Output the (X, Y) coordinate of the center of the cell containing the given text.  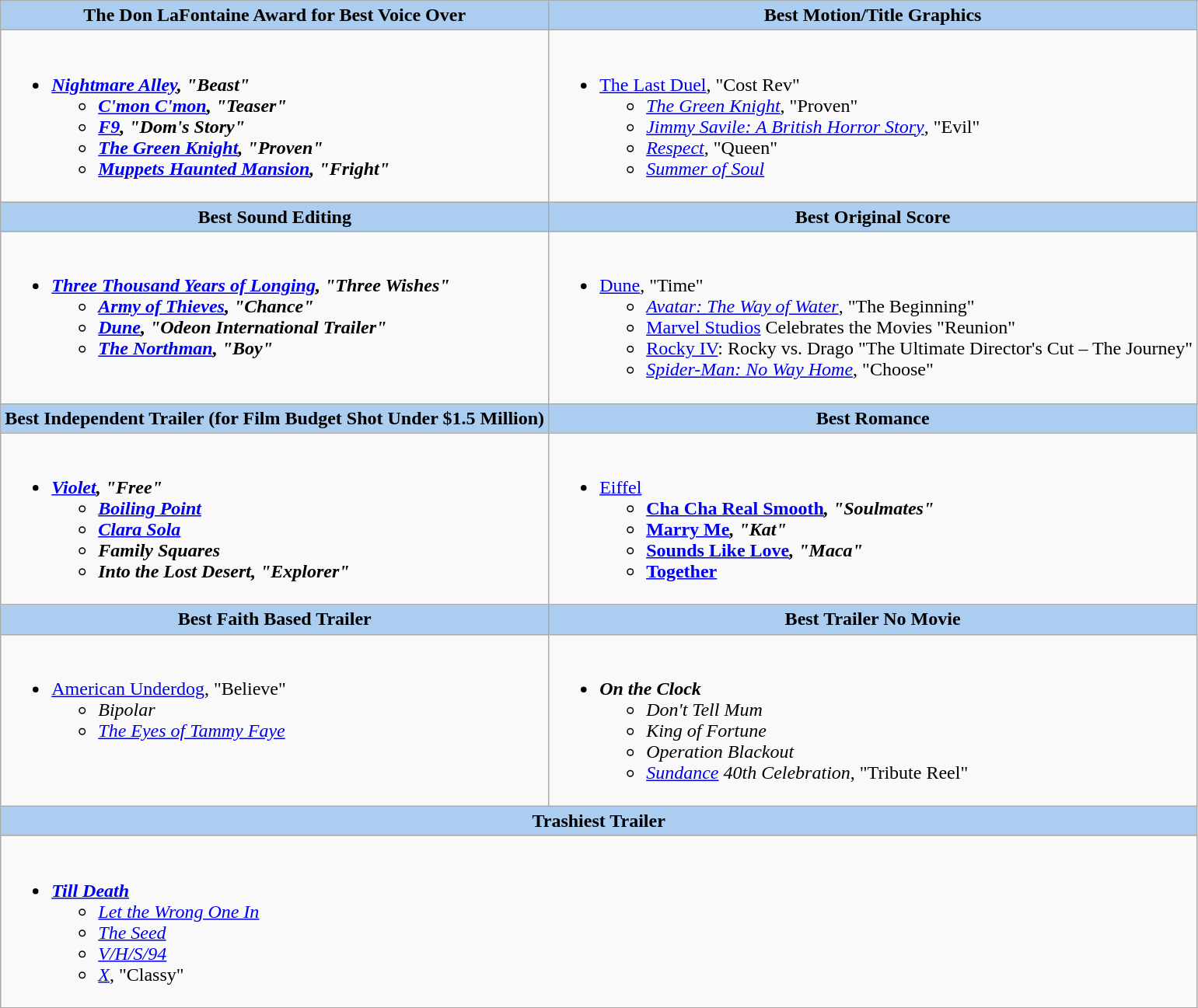
Nightmare Alley, "Beast"C'mon C'mon, "Teaser"F9, "Dom's Story"The Green Knight, "Proven"Muppets Haunted Mansion, "Fright" (275, 117)
Best Romance (873, 418)
Till DeathLet the Wrong One InThe SeedV/H/S/94X, "Classy" (599, 922)
Best Sound Editing (275, 217)
The Don LaFontaine Award for Best Voice Over (275, 16)
Best Faith Based Trailer (275, 619)
Violet, "Free"Boiling PointClara SolaFamily SquaresInto the Lost Desert, "Explorer" (275, 519)
Three Thousand Years of Longing, "Three Wishes"Army of Thieves, "Chance"Dune, "Odeon International Trailer"The Northman, "Boy" (275, 317)
Trashiest Trailer (599, 821)
Best Motion/Title Graphics (873, 16)
Best Trailer No Movie (873, 619)
On the ClockDon't Tell MumKing of FortuneOperation BlackoutSundance 40th Celebration, "Tribute Reel" (873, 720)
American Underdog, "Believe"BipolarThe Eyes of Tammy Faye (275, 720)
The Last Duel, "Cost Rev"The Green Knight, "Proven"Jimmy Savile: A British Horror Story, "Evil"Respect, "Queen"Summer of Soul (873, 117)
Best Original Score (873, 217)
EiffelCha Cha Real Smooth, "Soulmates"Marry Me, "Kat"Sounds Like Love, "Maca"Together (873, 519)
Best Independent Trailer (for Film Budget Shot Under $1.5 Million) (275, 418)
